Return the (X, Y) coordinate for the center point of the cell that contains the specified text.  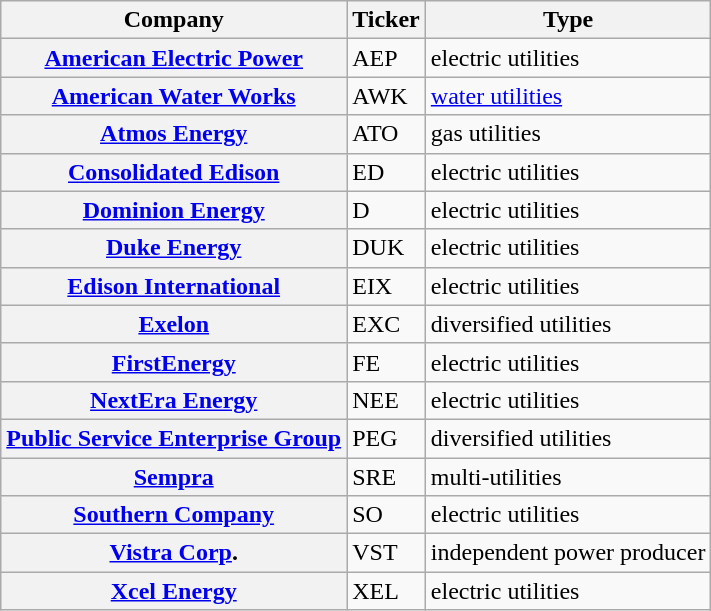
FE (386, 362)
AEP (386, 58)
ATO (386, 134)
EXC (386, 324)
D (386, 210)
gas utilities (568, 134)
Company (174, 20)
Southern Company (174, 515)
water utilities (568, 96)
AWK (386, 96)
Sempra (174, 477)
FirstEnergy (174, 362)
VST (386, 553)
Ticker (386, 20)
independent power producer (568, 553)
multi-utilities (568, 477)
SO (386, 515)
ED (386, 172)
American Electric Power (174, 58)
Consolidated Edison (174, 172)
NextEra Energy (174, 400)
Dominion Energy (174, 210)
Public Service Enterprise Group (174, 438)
SRE (386, 477)
DUK (386, 248)
Type (568, 20)
PEG (386, 438)
Duke Energy (174, 248)
Exelon (174, 324)
Xcel Energy (174, 591)
NEE (386, 400)
Vistra Corp. (174, 553)
EIX (386, 286)
Edison International (174, 286)
XEL (386, 591)
Atmos Energy (174, 134)
American Water Works (174, 96)
